Extract the [X, Y] coordinate from the center of the cell holding the provided text.  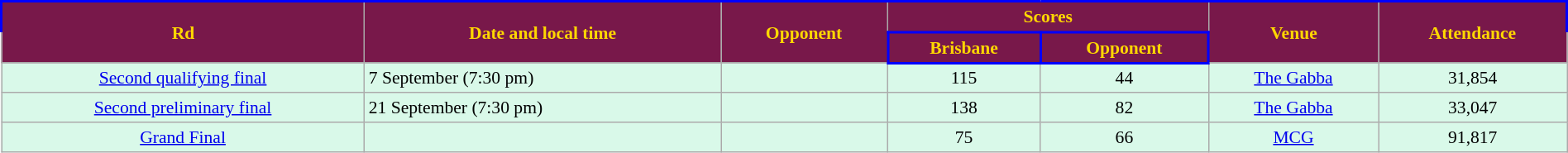
Attendance [1473, 32]
Grand Final [184, 137]
33,047 [1473, 108]
Second qualifying final [184, 78]
7 September (7:30 pm) [543, 78]
MCG [1293, 137]
21 September (7:30 pm) [543, 108]
Rd [184, 32]
75 [963, 137]
Second preliminary final [184, 108]
44 [1125, 78]
Venue [1293, 32]
91,817 [1473, 137]
Brisbane [963, 48]
82 [1125, 108]
Date and local time [543, 32]
138 [963, 108]
Scores [1048, 17]
66 [1125, 137]
115 [963, 78]
31,854 [1473, 78]
